Scan for the cell matching the given text and deliver its (X, Y) coordinate at center. 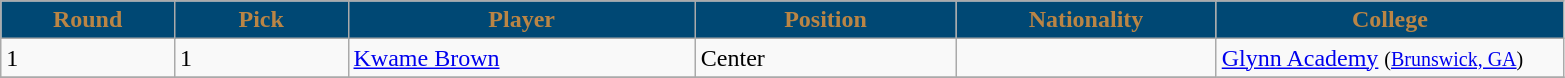
Player (522, 20)
Nationality (1086, 20)
Glynn Academy (Brunswick, GA) (1390, 58)
Position (825, 20)
Round (88, 20)
College (1390, 20)
Pick (261, 20)
Kwame Brown (522, 58)
Center (825, 58)
